Output the (X, Y) coordinate of the center of the cell containing the given text.  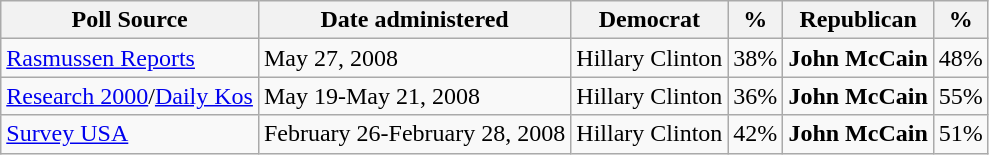
Date administered (414, 20)
Research 2000/Daily Kos (130, 96)
38% (756, 58)
May 19-May 21, 2008 (414, 96)
55% (960, 96)
Rasmussen Reports (130, 58)
51% (960, 134)
48% (960, 58)
36% (756, 96)
42% (756, 134)
May 27, 2008 (414, 58)
February 26-February 28, 2008 (414, 134)
Poll Source (130, 20)
Democrat (650, 20)
Republican (858, 20)
Survey USA (130, 134)
